Determine the (x, y) coordinate at the center of the cell enclosing the given text.  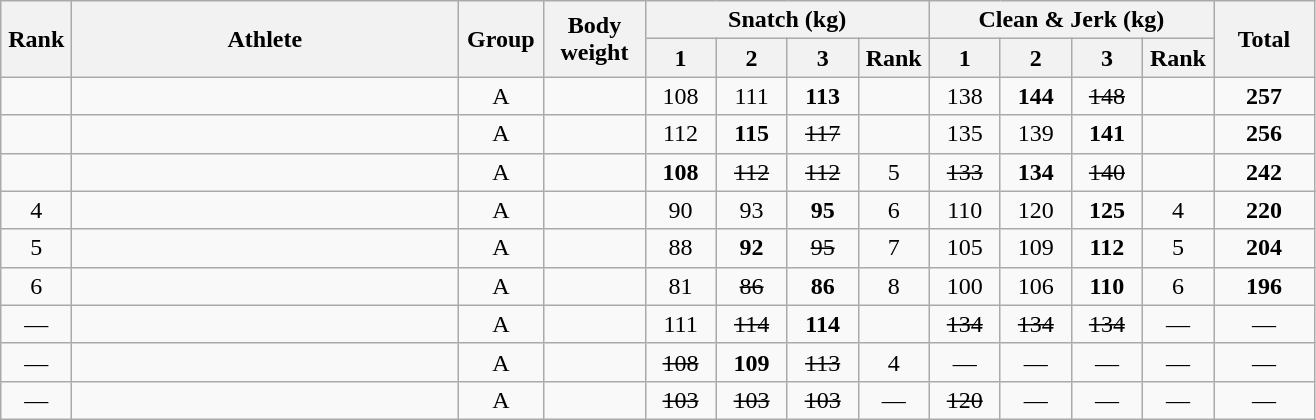
Group (501, 39)
Body weight (594, 39)
81 (680, 286)
117 (822, 134)
256 (1264, 134)
138 (964, 96)
93 (752, 210)
139 (1036, 134)
Snatch (kg) (787, 20)
144 (1036, 96)
92 (752, 248)
220 (1264, 210)
105 (964, 248)
100 (964, 286)
133 (964, 172)
7 (894, 248)
8 (894, 286)
141 (1106, 134)
106 (1036, 286)
257 (1264, 96)
148 (1106, 96)
Clean & Jerk (kg) (1071, 20)
196 (1264, 286)
125 (1106, 210)
115 (752, 134)
Athlete (265, 39)
88 (680, 248)
204 (1264, 248)
90 (680, 210)
242 (1264, 172)
Total (1264, 39)
140 (1106, 172)
135 (964, 134)
